Return (x, y) of the center of cell containing provided text 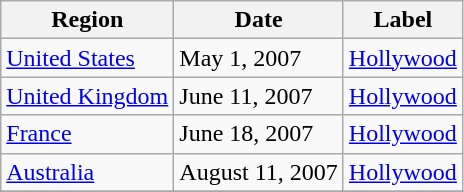
Date (259, 20)
May 1, 2007 (259, 58)
France (88, 134)
June 11, 2007 (259, 96)
Australia (88, 172)
June 18, 2007 (259, 134)
United States (88, 58)
August 11, 2007 (259, 172)
Region (88, 20)
Label (402, 20)
United Kingdom (88, 96)
